Scan for the cell matching the given text and deliver its (x, y) coordinate at center. 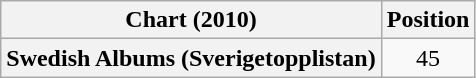
45 (428, 58)
Chart (2010) (191, 20)
Swedish Albums (Sverigetopplistan) (191, 58)
Position (428, 20)
